Provide the [X, Y] coordinate of the cell's center where the given text is located.  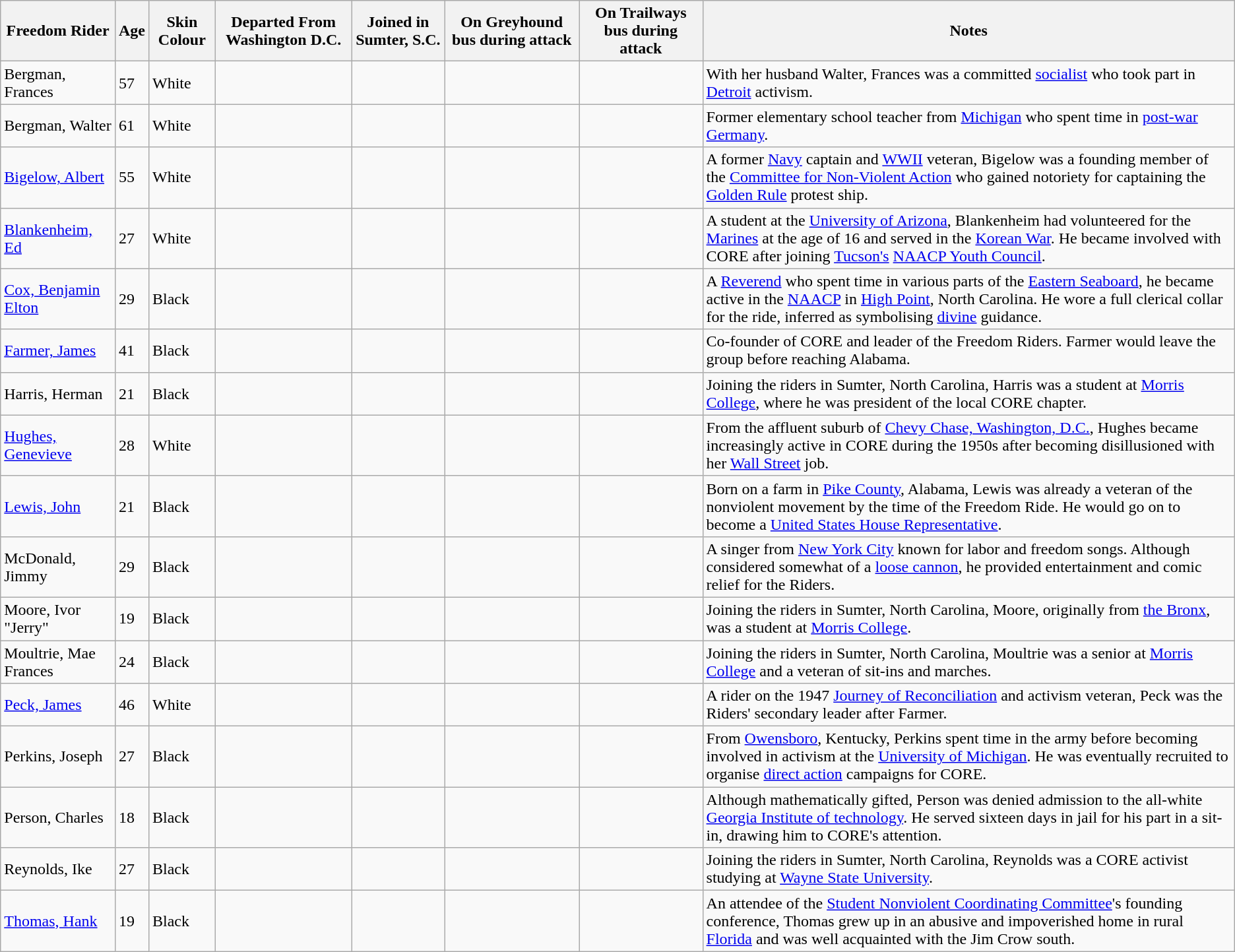
Perkins, Joseph [58, 757]
On Greyhound bus during attack [512, 31]
41 [132, 351]
Reynolds, Ike [58, 870]
55 [132, 177]
Cox, Benjamin Elton [58, 299]
Bergman, Walter [58, 125]
24 [132, 661]
Joining the riders in Sumter, North Carolina, Reynolds was a CORE activist studying at Wayne State University. [968, 870]
Moore, Ivor "Jerry" [58, 619]
Co-founder of CORE and leader of the Freedom Riders. Farmer would leave the group before reaching Alabama. [968, 351]
Skin Colour [182, 31]
Departed From Washington D.C. [284, 31]
McDonald, Jimmy [58, 567]
Bergman, Frances [58, 83]
A rider on the 1947 Journey of Reconciliation and activism veteran, Peck was the Riders' secondary leader after Farmer. [968, 705]
61 [132, 125]
Harris, Herman [58, 393]
Blankenheim, Ed [58, 238]
Freedom Rider [58, 31]
Lewis, John [58, 506]
Age [132, 31]
46 [132, 705]
Hughes, Genevieve [58, 445]
Former elementary school teacher from Michigan who spent time in post-war Germany. [968, 125]
On Trailways bus during attack [641, 31]
Joining the riders in Sumter, North Carolina, Moultrie was a senior at Morris College and a veteran of sit-ins and marches. [968, 661]
18 [132, 817]
Bigelow, Albert [58, 177]
Joining the riders in Sumter, North Carolina, Harris was a student at Morris College, where he was president of the local CORE chapter. [968, 393]
Notes [968, 31]
Joined in Sumter, S.C. [398, 31]
28 [132, 445]
Thomas, Hank [58, 921]
Person, Charles [58, 817]
Moultrie, Mae Frances [58, 661]
Peck, James [58, 705]
57 [132, 83]
With her husband Walter, Frances was a committed socialist who took part in Detroit activism. [968, 83]
Joining the riders in Sumter, North Carolina, Moore, originally from the Bronx, was a student at Morris College. [968, 619]
Farmer, James [58, 351]
